Output the [X, Y] coordinate of the center of the cell containing the given text.  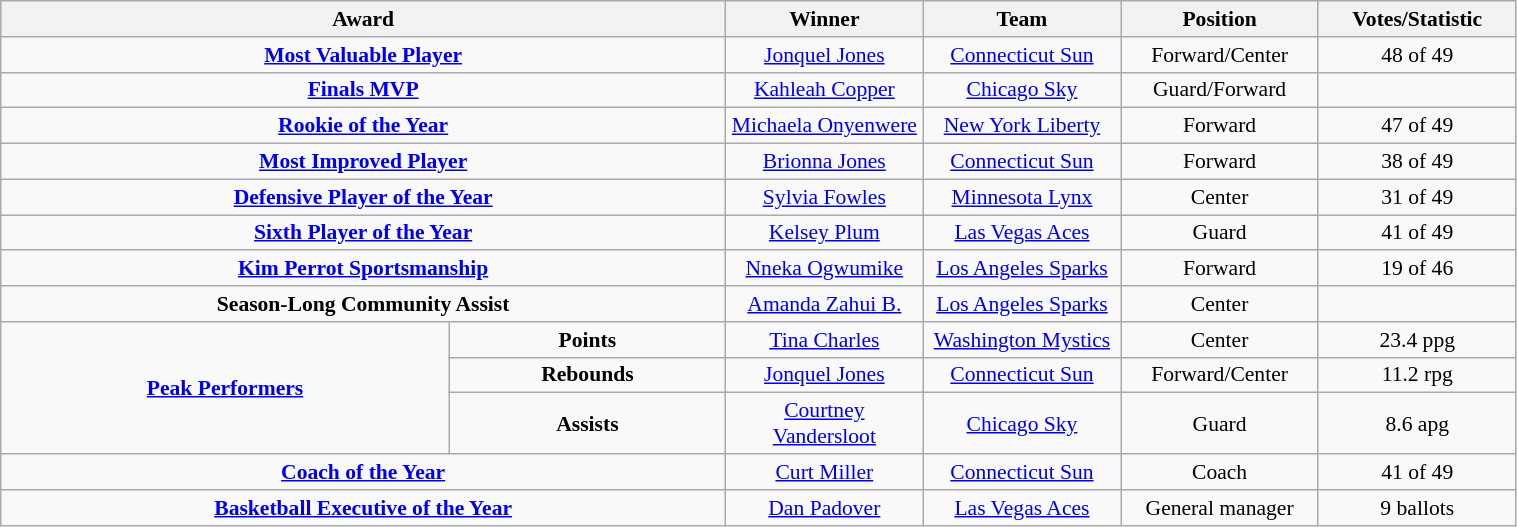
Sixth Player of the Year [364, 233]
Minnesota Lynx [1022, 197]
Points [587, 340]
Brionna Jones [825, 162]
9 ballots [1417, 508]
Peak Performers [226, 388]
Kim Perrot Sportsmanship [364, 269]
Finals MVP [364, 90]
19 of 46 [1417, 269]
Coach [1220, 472]
11.2 rpg [1417, 375]
Most Valuable Player [364, 55]
Sylvia Fowles [825, 197]
Defensive Player of the Year [364, 197]
Amanda Zahui B. [825, 304]
Rebounds [587, 375]
Coach of the Year [364, 472]
23.4 ppg [1417, 340]
Rookie of the Year [364, 126]
47 of 49 [1417, 126]
New York Liberty [1022, 126]
Assists [587, 424]
Team [1022, 19]
Guard/Forward [1220, 90]
Dan Padover [825, 508]
Basketball Executive of the Year [364, 508]
Nneka Ogwumike [825, 269]
Winner [825, 19]
31 of 49 [1417, 197]
General manager [1220, 508]
Kahleah Copper [825, 90]
Season-Long Community Assist [364, 304]
Votes/Statistic [1417, 19]
48 of 49 [1417, 55]
Tina Charles [825, 340]
Curt Miller [825, 472]
Courtney Vandersloot [825, 424]
38 of 49 [1417, 162]
Award [364, 19]
Washington Mystics [1022, 340]
Kelsey Plum [825, 233]
Most Improved Player [364, 162]
Position [1220, 19]
Michaela Onyenwere [825, 126]
8.6 apg [1417, 424]
